For the text-containing cell, return its midpoint in (X, Y) coordinate format. 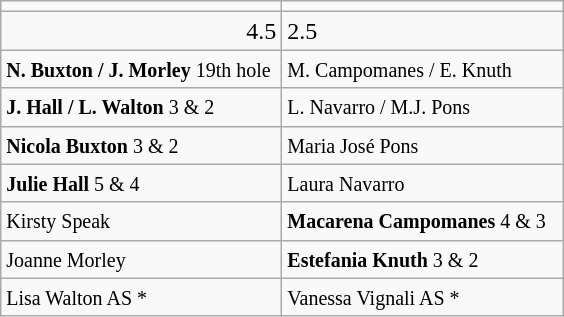
Kirsty Speak (142, 221)
Estefania Knuth 3 & 2 (422, 259)
Julie Hall 5 & 4 (142, 183)
4.5 (142, 31)
J. Hall / L. Walton 3 & 2 (142, 107)
Joanne Morley (142, 259)
Laura Navarro (422, 183)
M. Campomanes / E. Knuth (422, 69)
Macarena Campomanes 4 & 3 (422, 221)
Nicola Buxton 3 & 2 (142, 145)
Lisa Walton AS * (142, 297)
2.5 (422, 31)
Maria José Pons (422, 145)
N. Buxton / J. Morley 19th hole (142, 69)
Vanessa Vignali AS * (422, 297)
L. Navarro / M.J. Pons (422, 107)
